Detect which cell encompasses the target text, then output its [x, y] center coordinate. 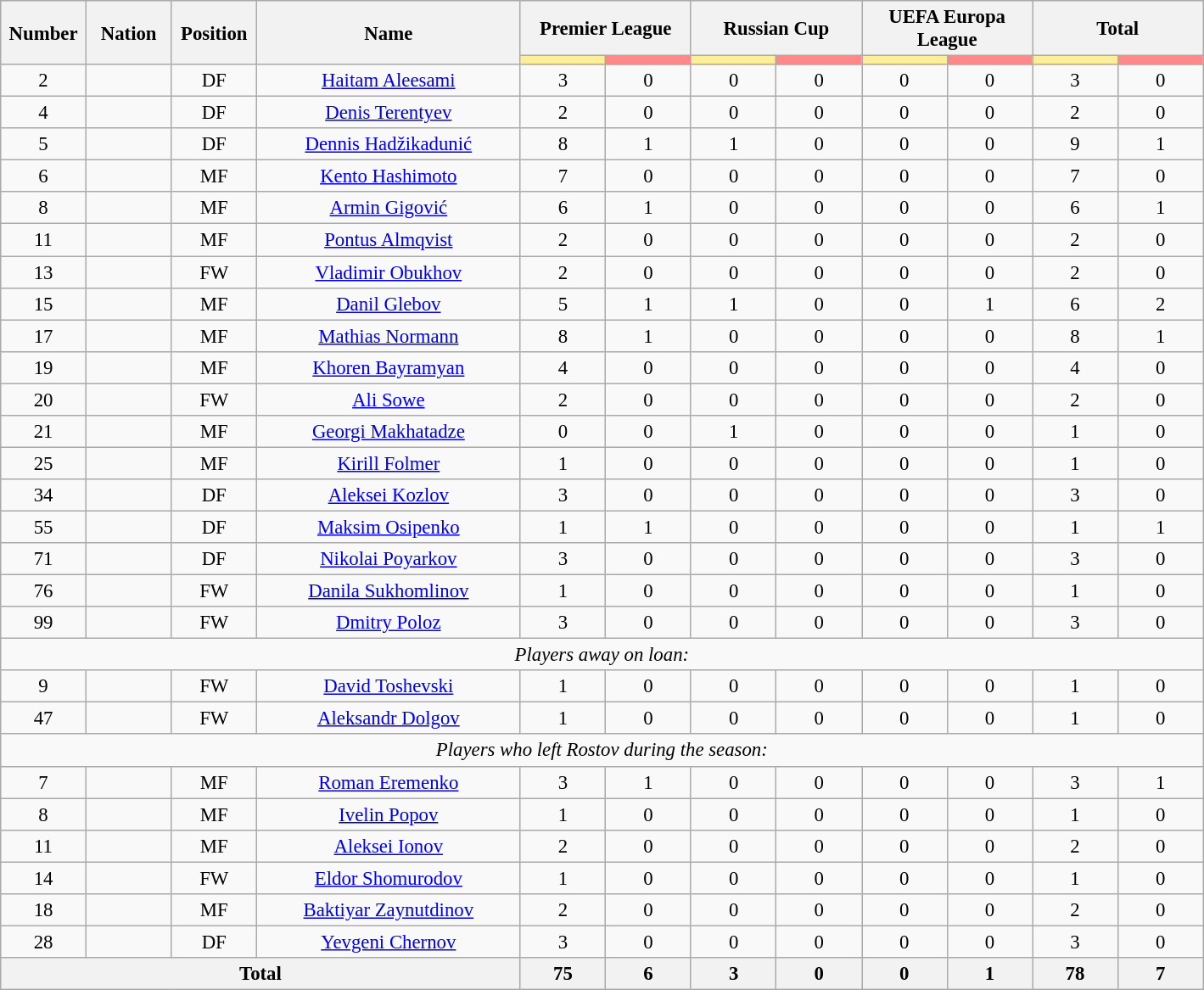
78 [1076, 974]
Position [214, 32]
Players who left Rostov during the season: [602, 751]
Kento Hashimoto [389, 176]
Yevgeni Chernov [389, 942]
UEFA Europa League [947, 29]
Premier League [606, 29]
71 [44, 559]
Danil Glebov [389, 304]
Pontus Almqvist [389, 240]
99 [44, 623]
Kirill Folmer [389, 463]
47 [44, 719]
Russian Cup [776, 29]
Nation [129, 32]
Number [44, 32]
Aleksei Kozlov [389, 495]
Georgi Makhatadze [389, 432]
25 [44, 463]
21 [44, 432]
David Toshevski [389, 686]
14 [44, 878]
Aleksandr Dolgov [389, 719]
Name [389, 32]
Vladimir Obukhov [389, 272]
Dennis Hadžikadunić [389, 144]
Baktiyar Zaynutdinov [389, 910]
75 [563, 974]
19 [44, 367]
Khoren Bayramyan [389, 367]
15 [44, 304]
13 [44, 272]
Maksim Osipenko [389, 527]
Mathias Normann [389, 336]
17 [44, 336]
Ali Sowe [389, 400]
20 [44, 400]
18 [44, 910]
Danila Sukhomlinov [389, 591]
34 [44, 495]
Ivelin Popov [389, 814]
55 [44, 527]
Eldor Shomurodov [389, 878]
28 [44, 942]
Dmitry Poloz [389, 623]
Roman Eremenko [389, 782]
Aleksei Ionov [389, 846]
Haitam Aleesami [389, 81]
76 [44, 591]
Armin Gigović [389, 208]
Players away on loan: [602, 655]
Denis Terentyev [389, 113]
Nikolai Poyarkov [389, 559]
